Detect which cell encompasses the target text, then output its [X, Y] center coordinate. 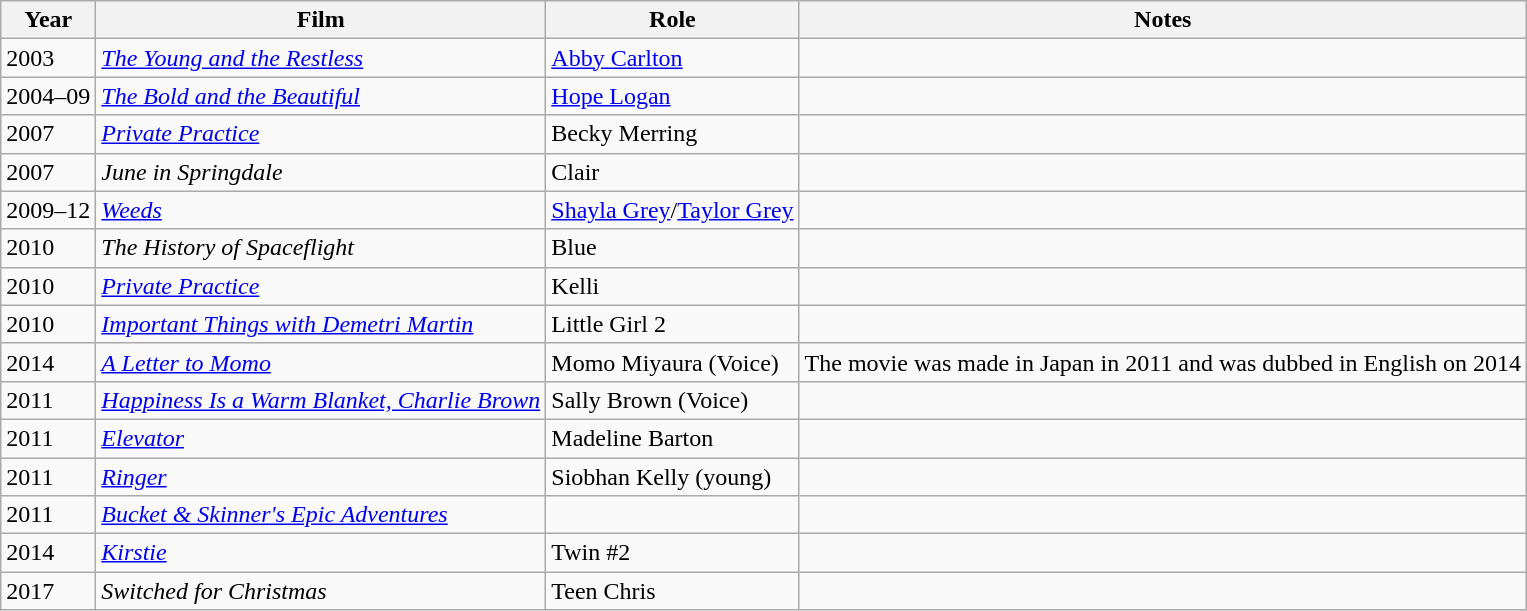
Blue [672, 248]
Clair [672, 172]
A Letter to Momo [321, 362]
The movie was made in Japan in 2011 and was dubbed in English on 2014 [1162, 362]
Sally Brown (Voice) [672, 400]
Little Girl 2 [672, 324]
Kelli [672, 286]
Film [321, 20]
2003 [48, 58]
2009–12 [48, 210]
Role [672, 20]
Elevator [321, 438]
2017 [48, 591]
The Young and the Restless [321, 58]
The Bold and the Beautiful [321, 96]
Teen Chris [672, 591]
Kirstie [321, 553]
Bucket & Skinner's Epic Adventures [321, 515]
Ringer [321, 477]
Switched for Christmas [321, 591]
June in Springdale [321, 172]
Year [48, 20]
Important Things with Demetri Martin [321, 324]
2004–09 [48, 96]
Hope Logan [672, 96]
Happiness Is a Warm Blanket, Charlie Brown [321, 400]
Abby Carlton [672, 58]
Siobhan Kelly (young) [672, 477]
Madeline Barton [672, 438]
Becky Merring [672, 134]
Momo Miyaura (Voice) [672, 362]
The History of Spaceflight [321, 248]
Notes [1162, 20]
Twin #2 [672, 553]
Weeds [321, 210]
Shayla Grey/Taylor Grey [672, 210]
